Search for the cell housing the specified text and yield its (x, y) center coordinate. 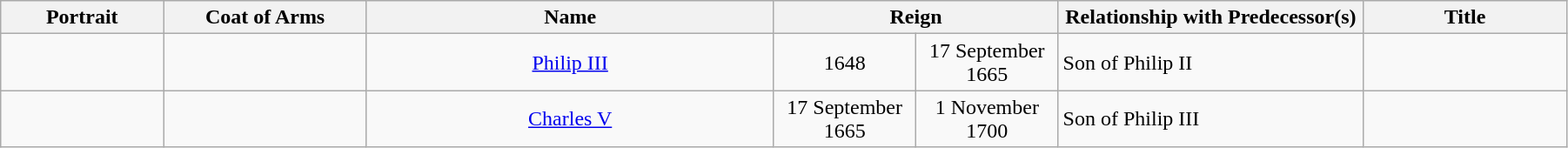
Son of Philip III (1211, 118)
Charles V (569, 118)
Relationship with Predecessor(s) (1211, 17)
Title (1465, 17)
Son of Philip II (1211, 63)
1648 (845, 63)
Philip III (569, 63)
Coat of Arms (265, 17)
Portrait (82, 17)
Reign (915, 17)
1 November 1700 (987, 118)
Name (569, 17)
